Provide the [x, y] coordinate of the cell's center where the given text is located.  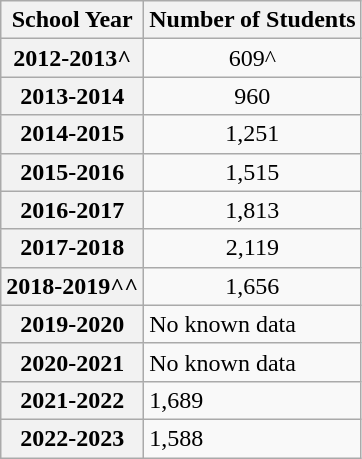
2013-2014 [72, 96]
960 [252, 96]
2019-2020 [72, 324]
1,251 [252, 134]
2017-2018 [72, 248]
1,515 [252, 172]
School Year [72, 20]
2015-2016 [72, 172]
2,119 [252, 248]
1,588 [252, 438]
1,656 [252, 286]
609^ [252, 58]
2022-2023 [72, 438]
Number of Students [252, 20]
2018-2019^^ [72, 286]
2012-2013^ [72, 58]
2016-2017 [72, 210]
2021-2022 [72, 400]
2014-2015 [72, 134]
1,813 [252, 210]
1,689 [252, 400]
2020-2021 [72, 362]
